Determine the (X, Y) coordinate at the center of the cell enclosing the given text.  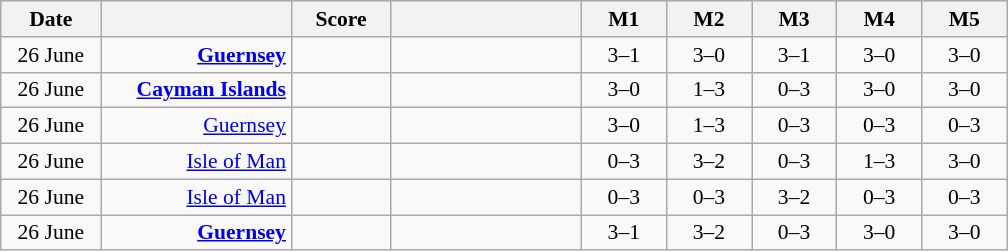
M1 (624, 19)
Score (341, 19)
M2 (708, 19)
Date (51, 19)
M5 (964, 19)
M4 (880, 19)
M3 (794, 19)
Cayman Islands (196, 90)
